Return the (X, Y) coordinate for the center point of the cell that contains the specified text.  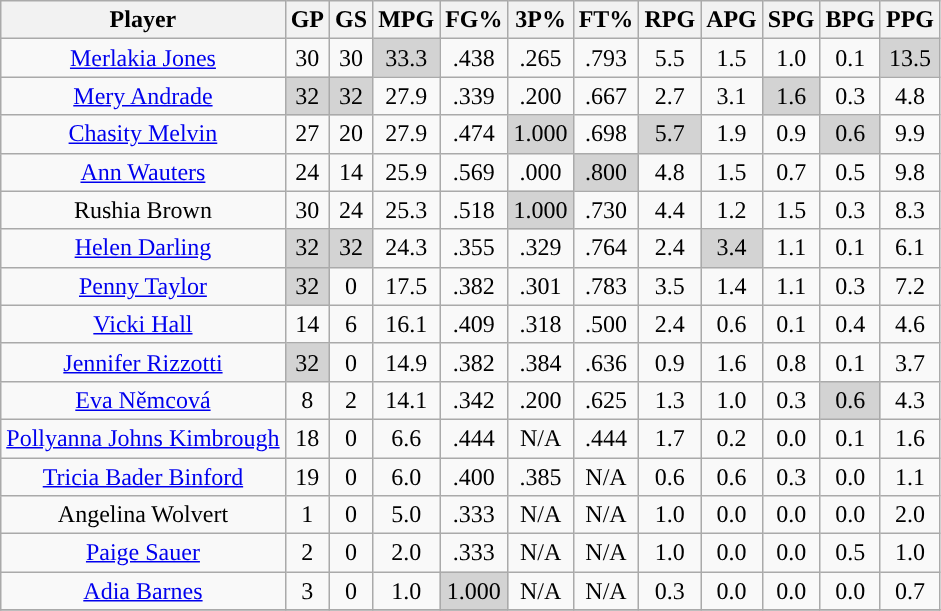
14.9 (406, 362)
.783 (606, 286)
3 (307, 591)
.385 (540, 477)
6.1 (910, 248)
Adia Barnes (143, 591)
Eva Němcová (143, 400)
FT% (606, 20)
Pollyanna Johns Kimbrough (143, 438)
17.5 (406, 286)
18 (307, 438)
.698 (606, 134)
APG (732, 20)
.301 (540, 286)
Paige Sauer (143, 553)
3.4 (732, 248)
16.1 (406, 324)
1.9 (732, 134)
25.9 (406, 172)
5.7 (670, 134)
Vicki Hall (143, 324)
20 (352, 134)
.500 (606, 324)
27 (307, 134)
.329 (540, 248)
Angelina Wolvert (143, 515)
1 (307, 515)
.636 (606, 362)
7.2 (910, 286)
4.6 (910, 324)
2.7 (670, 96)
Player (143, 20)
Penny Taylor (143, 286)
33.3 (406, 58)
.625 (606, 400)
.800 (606, 172)
24.3 (406, 248)
.339 (474, 96)
0.2 (732, 438)
Tricia Bader Binford (143, 477)
FG% (474, 20)
.764 (606, 248)
0.4 (850, 324)
9.8 (910, 172)
.793 (606, 58)
Mery Andrade (143, 96)
1.4 (732, 286)
14.1 (406, 400)
1.2 (732, 210)
.384 (540, 362)
0.8 (791, 362)
Rushia Brown (143, 210)
19 (307, 477)
Merlakia Jones (143, 58)
.409 (474, 324)
5.0 (406, 515)
5.5 (670, 58)
3.5 (670, 286)
8 (307, 400)
RPG (670, 20)
9.9 (910, 134)
4.4 (670, 210)
SPG (791, 20)
GP (307, 20)
3P% (540, 20)
.265 (540, 58)
.342 (474, 400)
PPG (910, 20)
6.6 (406, 438)
6.0 (406, 477)
13.5 (910, 58)
.400 (474, 477)
.438 (474, 58)
8.3 (910, 210)
.569 (474, 172)
.318 (540, 324)
3.7 (910, 362)
GS (352, 20)
.474 (474, 134)
3.1 (732, 96)
Ann Wauters (143, 172)
1.7 (670, 438)
.518 (474, 210)
BPG (850, 20)
6 (352, 324)
Jennifer Rizzotti (143, 362)
25.3 (406, 210)
4.3 (910, 400)
.667 (606, 96)
.355 (474, 248)
1.3 (670, 400)
.000 (540, 172)
Chasity Melvin (143, 134)
.730 (606, 210)
Helen Darling (143, 248)
MPG (406, 20)
